Extract the (x, y) coordinate from the center of the cell holding the provided text.  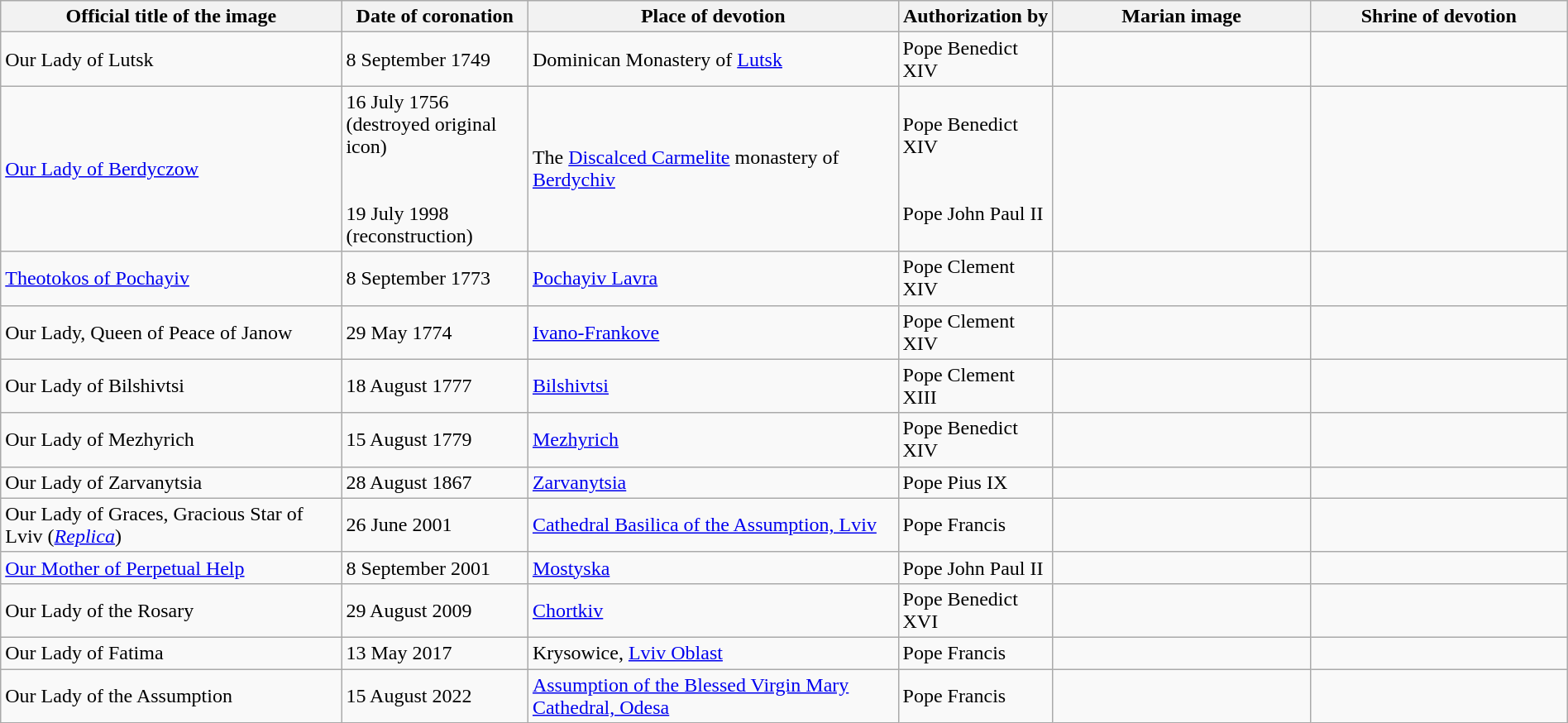
Our Lady of the Assumption (171, 695)
Shrine of devotion (1439, 17)
Pope Pius IX (976, 482)
26 June 2001 (435, 524)
Official title of the image (171, 17)
15 August 2022 (435, 695)
Pochayiv Lavra (713, 278)
Pope Benedict XVI (976, 610)
Our Lady, Queen of Peace of Janow (171, 333)
Our Lady of Fatima (171, 653)
Date of coronation (435, 17)
Our Lady of Berdyczow (171, 169)
8 September 1749 (435, 60)
Our Mother of Perpetual Help (171, 567)
Place of devotion (713, 17)
Pope Benedict XIV Pope John Paul II (976, 169)
16 July 1756 (destroyed original icon) 19 July 1998 (reconstruction) (435, 169)
29 May 1774 (435, 333)
18 August 1777 (435, 385)
15 August 1779 (435, 440)
Assumption of the Blessed Virgin Mary Cathedral, Odesa (713, 695)
Our Lady of Lutsk (171, 60)
Our Lady of the Rosary (171, 610)
Marian image (1181, 17)
Theotokos of Pochayiv (171, 278)
13 May 2017 (435, 653)
Pope Clement XIII (976, 385)
Chortkiv (713, 610)
Ivano-Frankove (713, 333)
Pope John Paul II (976, 567)
The Discalced Carmelite monastery of Berdychiv (713, 169)
Our Lady of Graces, Gracious Star of Lviv (Replica) (171, 524)
Authorization by (976, 17)
Dominican Monastery of Lutsk (713, 60)
Cathedral Basilica of the Assumption, Lviv (713, 524)
Bilshivtsi (713, 385)
Our Lady of Bilshivtsi (171, 385)
28 August 1867 (435, 482)
8 September 2001 (435, 567)
Our Lady of Mezhyrich (171, 440)
Mostyska (713, 567)
8 September 1773 (435, 278)
Krysowice, Lviv Oblast (713, 653)
29 August 2009 (435, 610)
Mezhyrich (713, 440)
Our Lady of Zarvanytsia (171, 482)
Zarvanytsia (713, 482)
